Pinpoint the cell where the given text exists, returning its (x, y) midpoint coordinate. 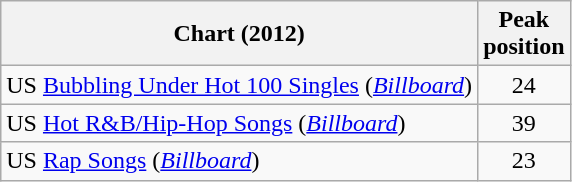
US Bubbling Under Hot 100 Singles (Billboard) (240, 85)
Chart (2012) (240, 34)
39 (524, 123)
24 (524, 85)
Peakposition (524, 34)
23 (524, 161)
US Rap Songs (Billboard) (240, 161)
US Hot R&B/Hip-Hop Songs (Billboard) (240, 123)
